From the cell containing the given text, extract its center point as (x, y) coordinate. 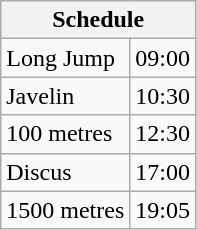
Javelin (66, 96)
Schedule (98, 20)
1500 metres (66, 210)
19:05 (163, 210)
100 metres (66, 134)
09:00 (163, 58)
12:30 (163, 134)
Discus (66, 172)
Long Jump (66, 58)
17:00 (163, 172)
10:30 (163, 96)
